Capture the cell that displays the provided text and extract its (X, Y) central coordinate. 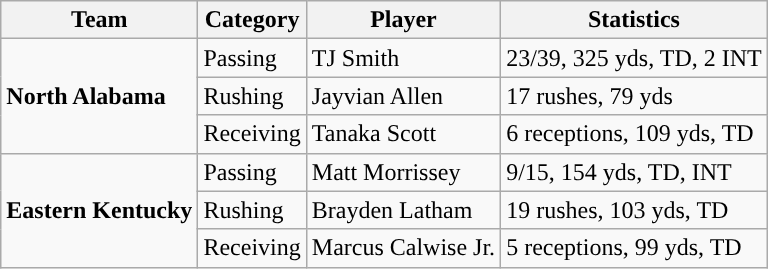
5 receptions, 99 yds, TD (634, 248)
Team (100, 20)
TJ Smith (403, 58)
Marcus Calwise Jr. (403, 248)
17 rushes, 79 yds (634, 96)
Statistics (634, 20)
Category (252, 20)
Player (403, 20)
9/15, 154 yds, TD, INT (634, 172)
Brayden Latham (403, 210)
19 rushes, 103 yds, TD (634, 210)
North Alabama (100, 96)
6 receptions, 109 yds, TD (634, 134)
Matt Morrissey (403, 172)
23/39, 325 yds, TD, 2 INT (634, 58)
Jayvian Allen (403, 96)
Eastern Kentucky (100, 210)
Tanaka Scott (403, 134)
